Provide the (X, Y) coordinate of the cell's center where the given text is located.  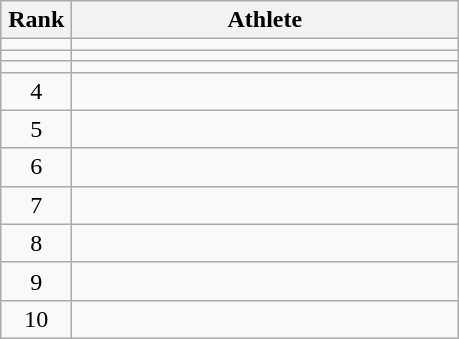
6 (36, 167)
8 (36, 243)
5 (36, 129)
Rank (36, 20)
4 (36, 91)
10 (36, 319)
Athlete (265, 20)
9 (36, 281)
7 (36, 205)
